Determine the [x, y] coordinate at the center of the cell enclosing the given text.  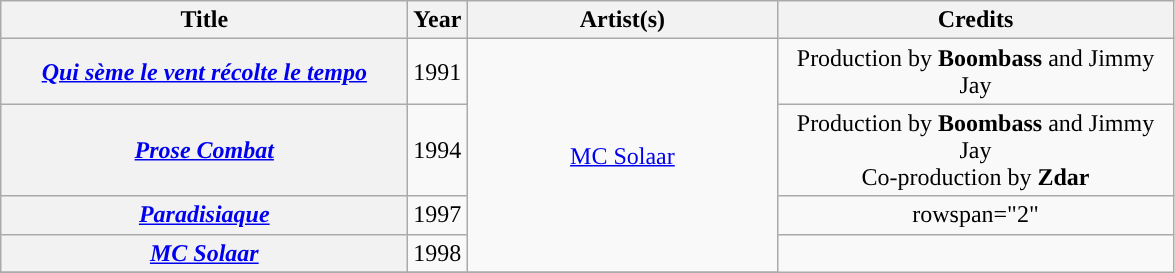
Prose Combat [204, 150]
Credits [976, 20]
Qui sème le vent récolte le tempo [204, 72]
Production by Boombass and Jimmy JayCo-production by Zdar [976, 150]
1997 [438, 215]
Artist(s) [622, 20]
1994 [438, 150]
Title [204, 20]
Paradisiaque [204, 215]
rowspan="2" [976, 215]
Year [438, 20]
1998 [438, 253]
1991 [438, 72]
Production by Boombass and Jimmy Jay [976, 72]
